Return the [X, Y] coordinate for the center point of the cell that contains the specified text.  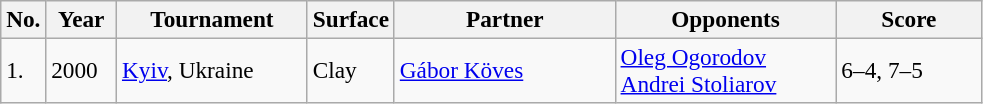
Oleg Ogorodov Andrei Stoliarov [726, 70]
Surface [350, 19]
Partner [504, 19]
1. [24, 70]
Score [909, 19]
Tournament [212, 19]
Clay [350, 70]
Kyiv, Ukraine [212, 70]
Gábor Köves [504, 70]
No. [24, 19]
6–4, 7–5 [909, 70]
2000 [82, 70]
Year [82, 19]
Opponents [726, 19]
